Return [x, y] of the center of cell containing provided text 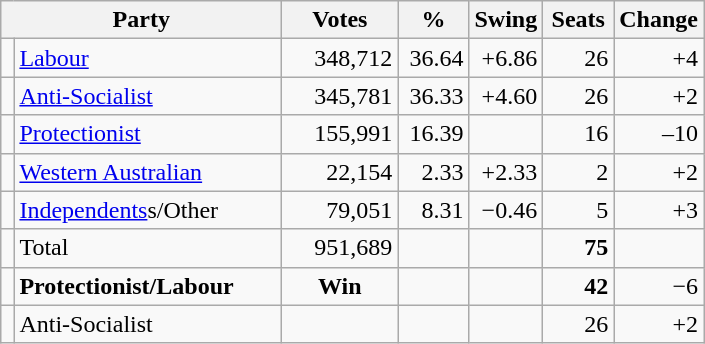
951,689 [340, 248]
Protectionist [148, 134]
Swing [506, 20]
Western Australian [148, 172]
2 [578, 172]
22,154 [340, 172]
−0.46 [506, 210]
Change [659, 20]
Votes [340, 20]
Total [148, 248]
% [434, 20]
348,712 [340, 58]
75 [578, 248]
Independentss/Other [148, 210]
+3 [659, 210]
36.64 [434, 58]
79,051 [340, 210]
Labour [148, 58]
16.39 [434, 134]
5 [578, 210]
8.31 [434, 210]
2.33 [434, 172]
+4 [659, 58]
Seats [578, 20]
Win [340, 286]
+4.60 [506, 96]
Party [142, 20]
36.33 [434, 96]
+2.33 [506, 172]
−6 [659, 286]
16 [578, 134]
+6.86 [506, 58]
Protectionist/Labour [148, 286]
345,781 [340, 96]
155,991 [340, 134]
–10 [659, 134]
42 [578, 286]
